Output the [x, y] coordinate of the center of the cell containing the given text.  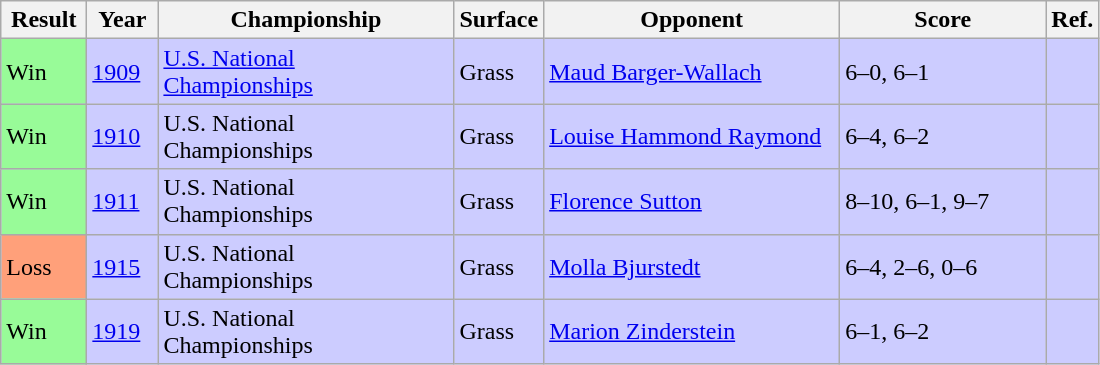
Score [943, 20]
Marion Zinderstein [692, 332]
Molla Bjurstedt [692, 266]
Opponent [692, 20]
Ref. [1072, 20]
6–1, 6–2 [943, 332]
Surface [499, 20]
6–4, 2–6, 0–6 [943, 266]
Result [44, 20]
Maud Barger-Wallach [692, 72]
1909 [122, 72]
Florence Sutton [692, 202]
Championship [306, 20]
Loss [44, 266]
1910 [122, 136]
1915 [122, 266]
1911 [122, 202]
Year [122, 20]
6–4, 6–2 [943, 136]
1919 [122, 332]
8–10, 6–1, 9–7 [943, 202]
6–0, 6–1 [943, 72]
Louise Hammond Raymond [692, 136]
